Find where the given text appears and provide that cell's center as [x, y] coordinate. 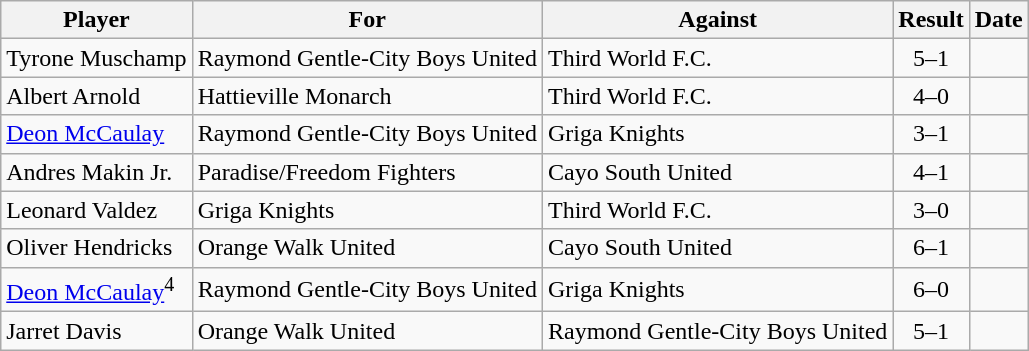
3–1 [931, 134]
4–0 [931, 96]
Result [931, 20]
Jarret Davis [96, 331]
Albert Arnold [96, 96]
For [367, 20]
Date [998, 20]
Deon McCaulay [96, 134]
Andres Makin Jr. [96, 172]
6–1 [931, 248]
Deon McCaulay4 [96, 290]
Leonard Valdez [96, 210]
6–0 [931, 290]
Oliver Hendricks [96, 248]
3–0 [931, 210]
4–1 [931, 172]
Paradise/Freedom Fighters [367, 172]
Hattieville Monarch [367, 96]
Against [717, 20]
Player [96, 20]
Tyrone Muschamp [96, 58]
